Locate the cell with the specified text and output its [x, y] center coordinate. 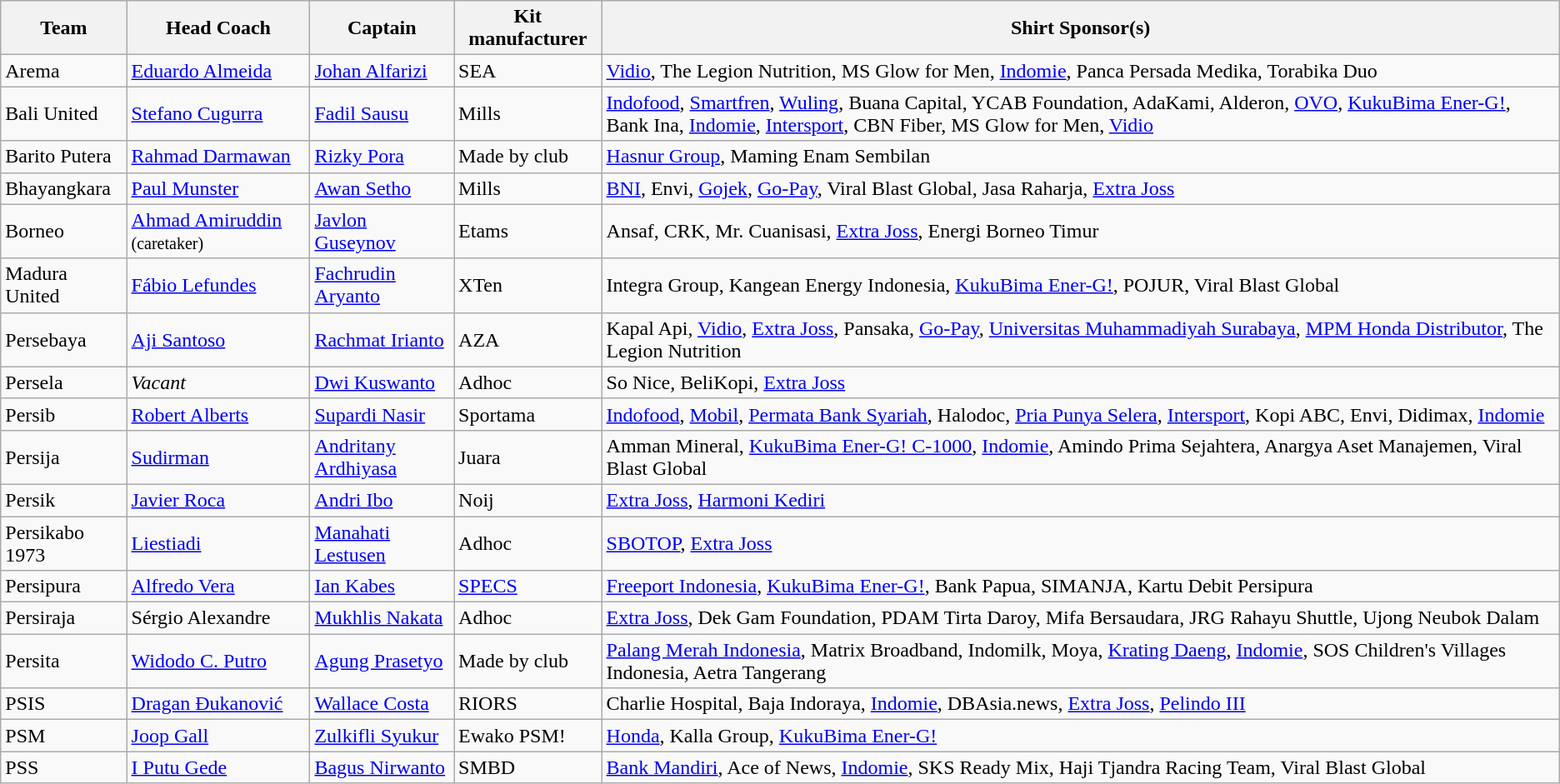
Sportama [528, 414]
Persita [63, 662]
Rachmat Irianto [382, 340]
Awan Setho [382, 188]
Bank Mandiri, Ace of News, Indomie, SKS Ready Mix, Haji Tjandra Racing Team, Viral Blast Global [1080, 767]
Indofood, Mobil, Permata Bank Syariah, Halodoc, Pria Punya Selera, Intersport, Kopi ABC, Envi, Didimax, Indomie [1080, 414]
Persipura [63, 587]
Persik [63, 500]
PSIS [63, 704]
Noij [528, 500]
I Putu Gede [218, 767]
Captain [382, 28]
Team [63, 28]
Fadil Sausu [382, 113]
Persela [63, 382]
Freeport Indonesia, KukuBima Ener-G!, Bank Papua, SIMANJA, Kartu Debit Persipura [1080, 587]
Amman Mineral, KukuBima Ener-G! C-1000, Indomie, Amindo Prima Sejahtera, Anargya Aset Manajemen, Viral Blast Global [1080, 457]
Eduardo Almeida [218, 71]
BNI, Envi, Gojek, Go-Pay, Viral Blast Global, Jasa Raharja, Extra Joss [1080, 188]
Widodo C. Putro [218, 662]
Vidio, The Legion Nutrition, MS Glow for Men, Indomie, Panca Persada Medika, Torabika Duo [1080, 71]
Alfredo Vera [218, 587]
Madura United [63, 285]
Johan Alfarizi [382, 71]
Andritany Ardhiyasa [382, 457]
Ansaf, CRK, Mr. Cuanisasi, Extra Joss, Energi Borneo Timur [1080, 232]
Juara [528, 457]
Stefano Cugurra [218, 113]
Supardi Nasir [382, 414]
Dwi Kuswanto [382, 382]
XTen [528, 285]
PSM [63, 736]
Shirt Sponsor(s) [1080, 28]
Palang Merah Indonesia, Matrix Broadband, Indomilk, Moya, Krating Daeng, Indomie, SOS Children's Villages Indonesia, Aetra Tangerang [1080, 662]
Bagus Nirwanto [382, 767]
Javlon Guseynov [382, 232]
Ewako PSM! [528, 736]
Javier Roca [218, 500]
SPECS [528, 587]
Persija [63, 457]
SBOTOP, Extra Joss [1080, 543]
Liestiadi [218, 543]
Persebaya [63, 340]
Integra Group, Kangean Energy Indonesia, KukuBima Ener-G!, POJUR, Viral Blast Global [1080, 285]
PSS [63, 767]
SMBD [528, 767]
Bhayangkara [63, 188]
Extra Joss, Dek Gam Foundation, PDAM Tirta Daroy, Mifa Bersaudara, JRG Rahayu Shuttle, Ujong Neubok Dalam [1080, 618]
So Nice, BeliKopi, Extra Joss [1080, 382]
Dragan Đukanović [218, 704]
Zulkifli Syukur [382, 736]
SEA [528, 71]
Etams [528, 232]
AZA [528, 340]
Agung Prasetyo [382, 662]
Rahmad Darmawan [218, 157]
Paul Munster [218, 188]
Ahmad Amiruddin (caretaker) [218, 232]
Joop Gall [218, 736]
Sérgio Alexandre [218, 618]
Aji Santoso [218, 340]
Fachrudin Aryanto [382, 285]
Kapal Api, Vidio, Extra Joss, Pansaka, Go-Pay, Universitas Muhammadiyah Surabaya, MPM Honda Distributor, The Legion Nutrition [1080, 340]
Bali United [63, 113]
Hasnur Group, Maming Enam Sembilan [1080, 157]
Borneo [63, 232]
Mukhlis Nakata [382, 618]
Barito Putera [63, 157]
Wallace Costa [382, 704]
RIORS [528, 704]
Head Coach [218, 28]
Manahati Lestusen [382, 543]
Persib [63, 414]
Vacant [218, 382]
Charlie Hospital, Baja Indoraya, Indomie, DBAsia.news, Extra Joss, Pelindo III [1080, 704]
Extra Joss, Harmoni Kediri [1080, 500]
Andri Ibo [382, 500]
Persiraja [63, 618]
Ian Kabes [382, 587]
Sudirman [218, 457]
Robert Alberts [218, 414]
Fábio Lefundes [218, 285]
Persikabo 1973 [63, 543]
Honda, Kalla Group, KukuBima Ener-G! [1080, 736]
Arema [63, 71]
Rizky Pora [382, 157]
Kit manufacturer [528, 28]
